Extract the [x, y] coordinate from the center of the cell holding the provided text.  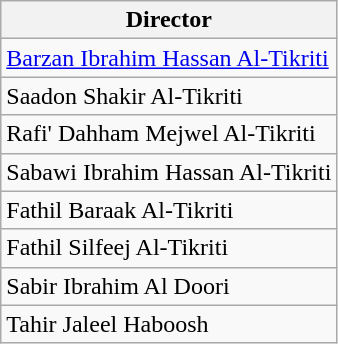
Rafi' Dahham Mejwel Al-Tikriti [169, 134]
Fathil Baraak Al-Tikriti [169, 210]
Fathil Silfeej Al-Tikriti [169, 248]
Sabir Ibrahim Al Doori [169, 286]
Saadon Shakir Al-Tikriti [169, 96]
Barzan Ibrahim Hassan Al-Tikriti [169, 58]
Director [169, 20]
Sabawi Ibrahim Hassan Al-Tikriti [169, 172]
Tahir Jaleel Haboosh [169, 324]
